Output the (x, y) coordinate of the center of the cell containing the given text.  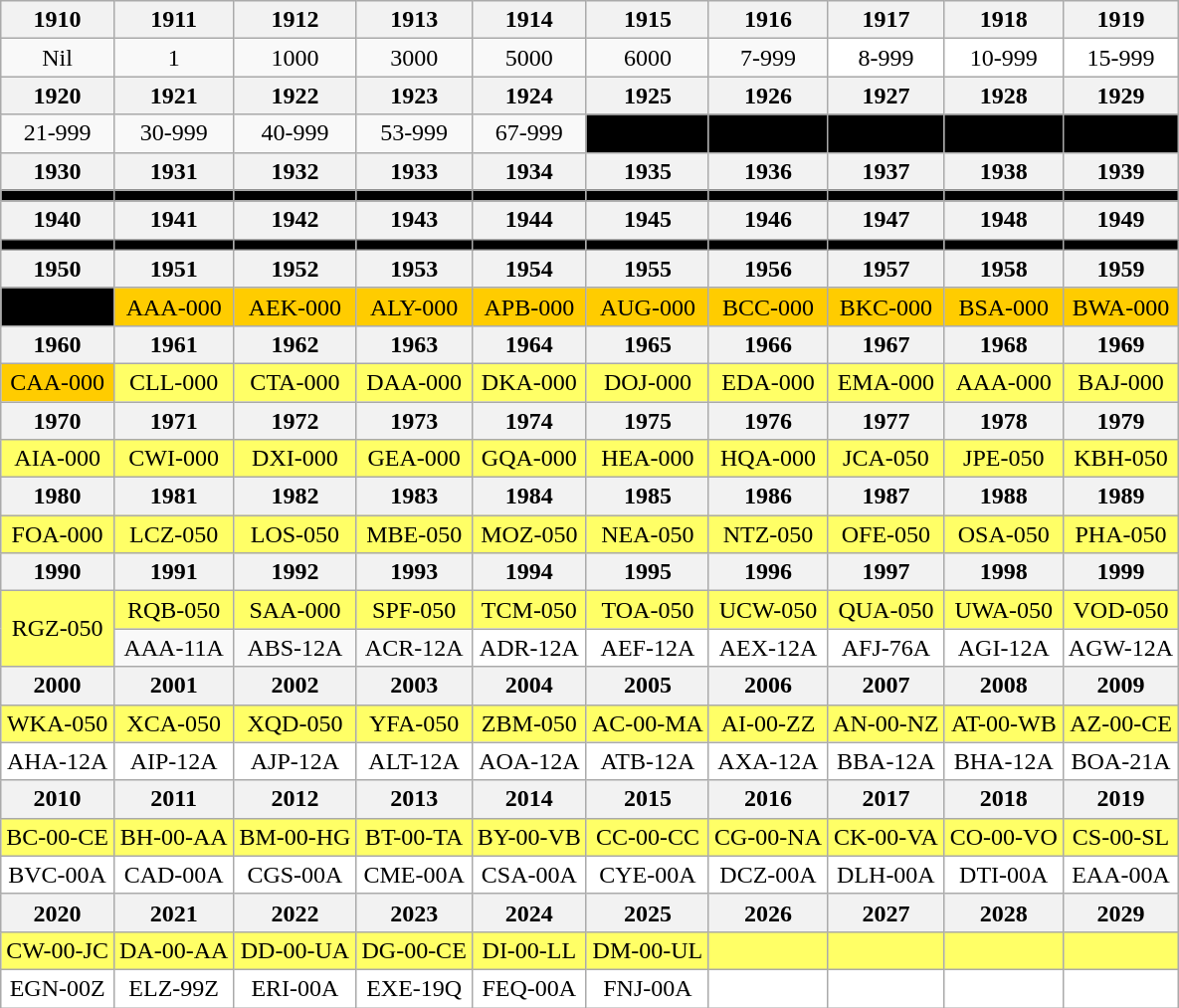
1942 (295, 220)
BBA-12A (886, 761)
AUG-000 (647, 306)
1992 (295, 572)
3000 (414, 58)
15-999 (1120, 58)
SAA-000 (295, 610)
DLH-00A (886, 875)
UCW-050 (768, 610)
2013 (414, 799)
1912 (295, 20)
1944 (529, 220)
BT-00-TA (414, 837)
8-999 (886, 58)
2014 (529, 799)
EGN-00Z (58, 988)
1911 (173, 20)
BOA-21A (1120, 761)
LCZ-050 (173, 534)
APB-000 (529, 306)
1967 (886, 344)
MBE-050 (414, 534)
JPE-050 (1003, 459)
1950 (58, 269)
CTA-000 (295, 382)
DTI-00A (1003, 875)
1921 (173, 96)
2021 (173, 912)
BHA-12A (1003, 761)
2008 (1003, 686)
1948 (1003, 220)
BY-00-VB (529, 837)
1989 (1120, 497)
1956 (768, 269)
AHA-12A (58, 761)
AEF-12A (647, 648)
DCZ-00A (768, 875)
RGZ-050 (58, 629)
1917 (886, 20)
1975 (647, 421)
2004 (529, 686)
6000 (647, 58)
40-999 (295, 133)
BCC-000 (768, 306)
ADR-12A (529, 648)
1971 (173, 421)
1946 (768, 220)
1981 (173, 497)
1932 (295, 171)
1926 (768, 96)
CW-00-JC (58, 950)
5000 (529, 58)
1937 (886, 171)
1999 (1120, 572)
ELZ-99Z (173, 988)
ZBM-050 (529, 723)
1980 (58, 497)
DXI-000 (295, 459)
1924 (529, 96)
1961 (173, 344)
AN-00-NZ (886, 723)
TCM-050 (529, 610)
1943 (414, 220)
1994 (529, 572)
1982 (295, 497)
1995 (647, 572)
1949 (1120, 220)
SPF-050 (414, 610)
1957 (886, 269)
67-999 (529, 133)
2001 (173, 686)
10-999 (1003, 58)
1940 (58, 220)
2016 (768, 799)
1918 (1003, 20)
Nil (58, 58)
1959 (1120, 269)
2027 (886, 912)
2002 (295, 686)
MOZ-050 (529, 534)
AJP-12A (295, 761)
2006 (768, 686)
2000 (58, 686)
2010 (58, 799)
1951 (173, 269)
JCA-050 (886, 459)
1915 (647, 20)
2025 (647, 912)
AIP-12A (173, 761)
CME-00A (414, 875)
1914 (529, 20)
1985 (647, 497)
BVC-00A (58, 875)
1938 (1003, 171)
DI-00-LL (529, 950)
1972 (295, 421)
AXA-12A (768, 761)
1947 (886, 220)
1970 (58, 421)
1966 (768, 344)
XQD-050 (295, 723)
2015 (647, 799)
30-999 (173, 133)
CAD-00A (173, 875)
1963 (414, 344)
EAA-00A (1120, 875)
2007 (886, 686)
BKC-000 (886, 306)
WKA-050 (58, 723)
2012 (295, 799)
1919 (1120, 20)
2017 (886, 799)
BH-00-AA (173, 837)
1927 (886, 96)
BWA-000 (1120, 306)
1976 (768, 421)
AIA-000 (58, 459)
1997 (886, 572)
1 (173, 58)
AGI-12A (1003, 648)
1955 (647, 269)
1964 (529, 344)
GQA-000 (529, 459)
1934 (529, 171)
CO-00-VO (1003, 837)
ATB-12A (647, 761)
2005 (647, 686)
AT-00-WB (1003, 723)
1930 (58, 171)
1933 (414, 171)
1996 (768, 572)
FOA-000 (58, 534)
1974 (529, 421)
DAA-000 (414, 382)
DKA-000 (529, 382)
CYE-00A (647, 875)
1958 (1003, 269)
1910 (58, 20)
ALT-12A (414, 761)
HEA-000 (647, 459)
2020 (58, 912)
AAA-11A (173, 648)
EXE-19Q (414, 988)
PHA-050 (1120, 534)
LOS-050 (295, 534)
1925 (647, 96)
1977 (886, 421)
HQA-000 (768, 459)
1000 (295, 58)
DG-00-CE (414, 950)
1941 (173, 220)
ACR-12A (414, 648)
2019 (1120, 799)
CSA-00A (529, 875)
AC-00-MA (647, 723)
CAA-000 (58, 382)
1954 (529, 269)
YFA-050 (414, 723)
CGS-00A (295, 875)
AEK-000 (295, 306)
CK-00-VA (886, 837)
2011 (173, 799)
RQB-050 (173, 610)
1969 (1120, 344)
1920 (58, 96)
BSA-000 (1003, 306)
1929 (1120, 96)
OSA-050 (1003, 534)
AGW-12A (1120, 648)
TOA-050 (647, 610)
1984 (529, 497)
1983 (414, 497)
AI-00-ZZ (768, 723)
2024 (529, 912)
2009 (1120, 686)
GEA-000 (414, 459)
KBH-050 (1120, 459)
CS-00-SL (1120, 837)
1993 (414, 572)
AFJ-76A (886, 648)
1988 (1003, 497)
BAJ-000 (1120, 382)
1923 (414, 96)
CLL-000 (173, 382)
1939 (1120, 171)
DM-00-UL (647, 950)
1931 (173, 171)
1991 (173, 572)
ERI-00A (295, 988)
2029 (1120, 912)
EMA-000 (886, 382)
OFE-050 (886, 534)
XCA-050 (173, 723)
1998 (1003, 572)
NEA-050 (647, 534)
CC-00-CC (647, 837)
BM-00-HG (295, 837)
QUA-050 (886, 610)
1936 (768, 171)
AEX-12A (768, 648)
DOJ-000 (647, 382)
1953 (414, 269)
DD-00-UA (295, 950)
ABS-12A (295, 648)
1978 (1003, 421)
1922 (295, 96)
NTZ-050 (768, 534)
2026 (768, 912)
1973 (414, 421)
FNJ-00A (647, 988)
1916 (768, 20)
FEQ-00A (529, 988)
AOA-12A (529, 761)
1986 (768, 497)
AZ-00-CE (1120, 723)
1960 (58, 344)
1913 (414, 20)
1962 (295, 344)
21-999 (58, 133)
1979 (1120, 421)
2028 (1003, 912)
2022 (295, 912)
1987 (886, 497)
2023 (414, 912)
1928 (1003, 96)
CG-00-NA (768, 837)
DA-00-AA (173, 950)
2003 (414, 686)
1935 (647, 171)
1945 (647, 220)
CWI-000 (173, 459)
2018 (1003, 799)
UWA-050 (1003, 610)
7-999 (768, 58)
ALY-000 (414, 306)
1952 (295, 269)
53-999 (414, 133)
1968 (1003, 344)
EDA-000 (768, 382)
1990 (58, 572)
BC-00-CE (58, 837)
VOD-050 (1120, 610)
1965 (647, 344)
